Determine the [x, y] coordinate at the center of the cell enclosing the given text.  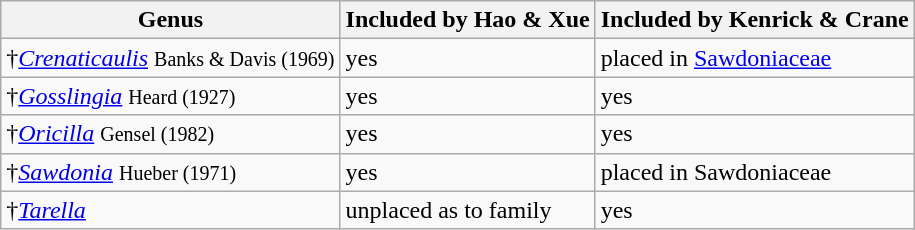
unplaced as to family [468, 210]
†Sawdonia Hueber (1971) [170, 172]
Included by Hao & Xue [468, 20]
Included by Kenrick & Crane [754, 20]
†Crenaticaulis Banks & Davis (1969) [170, 58]
†Tarella [170, 210]
Genus [170, 20]
†Oricilla Gensel (1982) [170, 134]
†Gosslingia Heard (1927) [170, 96]
